Return the [x, y] coordinate for the center point of the cell that contains the specified text.  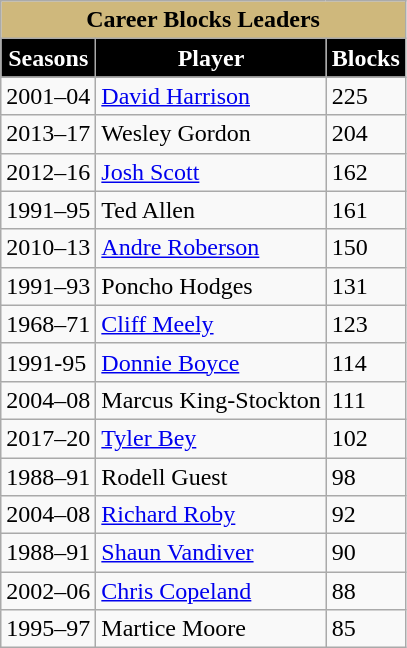
Richard Roby [211, 515]
Blocks [366, 58]
123 [366, 324]
Player [211, 58]
Marcus King-Stockton [211, 400]
2017–20 [48, 438]
111 [366, 400]
David Harrison [211, 96]
114 [366, 362]
2012–16 [48, 172]
88 [366, 591]
Josh Scott [211, 172]
90 [366, 553]
162 [366, 172]
Tyler Bey [211, 438]
1991–95 [48, 210]
2013–17 [48, 134]
1968–71 [48, 324]
131 [366, 286]
102 [366, 438]
85 [366, 629]
Martice Moore [211, 629]
150 [366, 248]
Wesley Gordon [211, 134]
Career Blocks Leaders [204, 20]
1991–93 [48, 286]
Rodell Guest [211, 477]
98 [366, 477]
161 [366, 210]
Ted Allen [211, 210]
Chris Copeland [211, 591]
Poncho Hodges [211, 286]
Andre Roberson [211, 248]
Cliff Meely [211, 324]
1991-95 [48, 362]
Seasons [48, 58]
1995–97 [48, 629]
2001–04 [48, 96]
225 [366, 96]
Donnie Boyce [211, 362]
2010–13 [48, 248]
204 [366, 134]
2002–06 [48, 591]
92 [366, 515]
Shaun Vandiver [211, 553]
